Detect which cell encompasses the target text, then output its (X, Y) center coordinate. 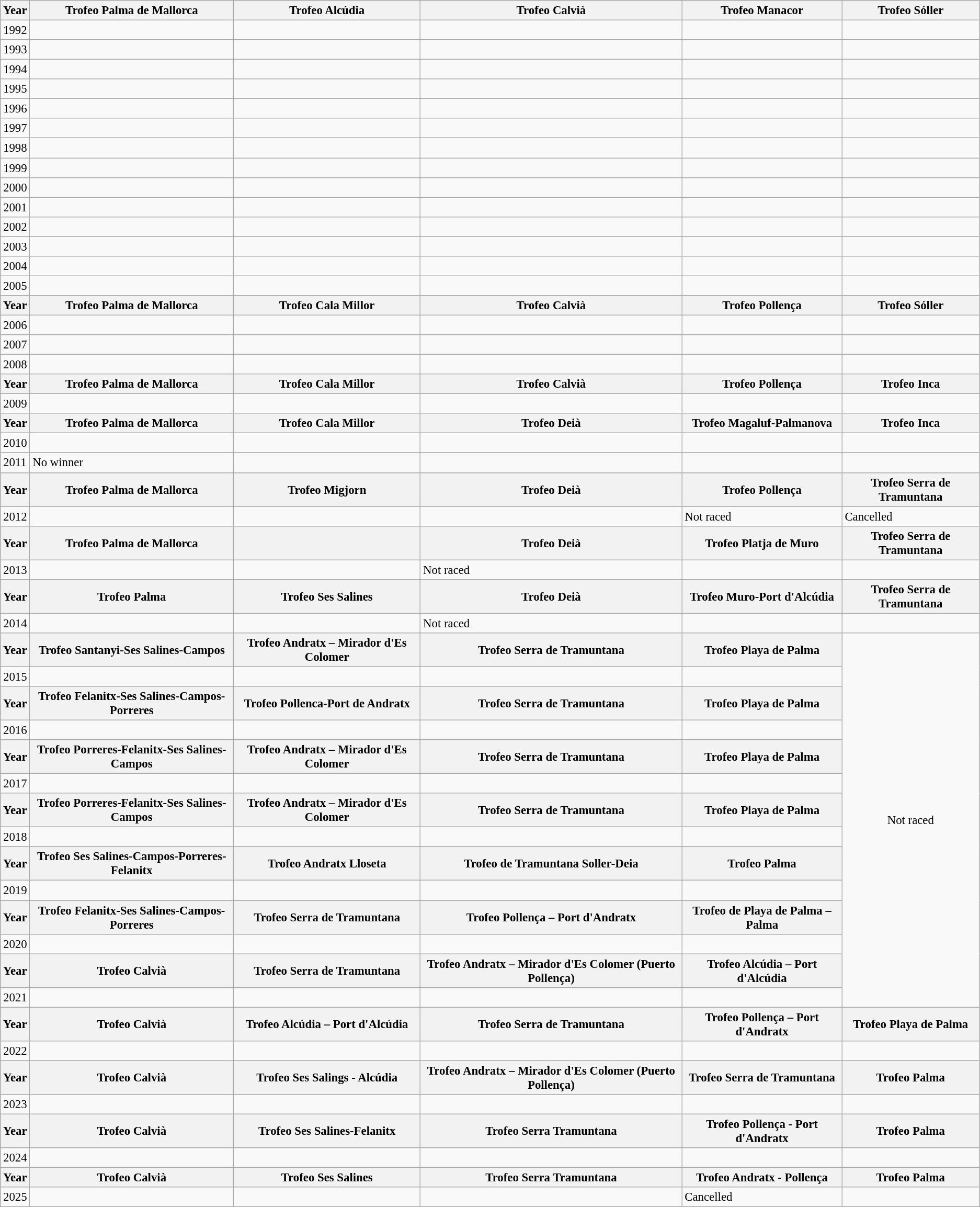
1995 (15, 89)
Trofeo Magaluf-Palmanova (762, 423)
2015 (15, 676)
2001 (15, 207)
2003 (15, 246)
1992 (15, 30)
2009 (15, 404)
Trofeo Andratx - Pollença (762, 1178)
Trofeo Andratx Lloseta (327, 863)
Trofeo Pollenca-Port de Andratx (327, 703)
Trofeo Alcúdia (327, 10)
2024 (15, 1158)
2002 (15, 227)
2007 (15, 345)
2017 (15, 784)
2023 (15, 1104)
2013 (15, 570)
2025 (15, 1197)
2019 (15, 890)
2005 (15, 286)
Trofeo de Tramuntana Soller-Deia (551, 863)
2011 (15, 463)
2010 (15, 443)
Trofeo Manacor (762, 10)
1996 (15, 109)
Trofeo Platja de Muro (762, 543)
2006 (15, 325)
1997 (15, 128)
2014 (15, 623)
Trofeo Ses Salines-Felanitx (327, 1131)
2012 (15, 516)
2018 (15, 837)
2021 (15, 997)
1998 (15, 148)
2022 (15, 1051)
Trofeo Ses Salings - Alcúdia (327, 1078)
2020 (15, 944)
2004 (15, 266)
1999 (15, 168)
2000 (15, 187)
No winner (132, 463)
2016 (15, 730)
Trofeo Santanyi-Ses Salines-Campos (132, 650)
Trofeo Muro-Port d'Alcúdia (762, 596)
Trofeo Pollença - Port d'Andratx (762, 1131)
1994 (15, 70)
Trofeo Migjorn (327, 490)
Trofeo de Playa de Palma – Palma (762, 918)
2008 (15, 365)
Trofeo Ses Salines-Campos-Porreres-Felanitx (132, 863)
1993 (15, 50)
